Return (x, y) of the center of cell containing provided text 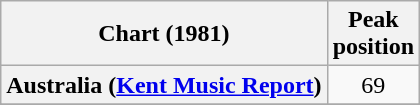
Chart (1981) (164, 34)
Peakposition (373, 34)
69 (373, 85)
Australia (Kent Music Report) (164, 85)
